Identify which cell holds the provided text, then report its [X, Y] central coordinate. 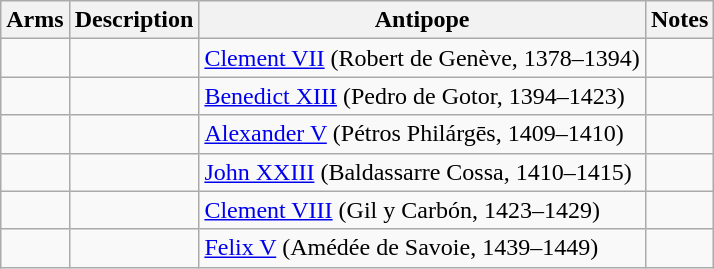
Notes [679, 20]
Arms [35, 20]
Felix V (Amédée de Savoie, 1439–1449) [422, 248]
Clement VII (Robert de Genève, 1378–1394) [422, 58]
John XXIII (Baldassarre Cossa, 1410–1415) [422, 172]
Benedict XIII (Pedro de Gotor, 1394–1423) [422, 96]
Clement VIII (Gil y Carbón, 1423–1429) [422, 210]
Antipope [422, 20]
Description [134, 20]
Alexander V (Pétros Philárgēs, 1409–1410) [422, 134]
